Find where the given text appears and provide that cell's center as [X, Y] coordinate. 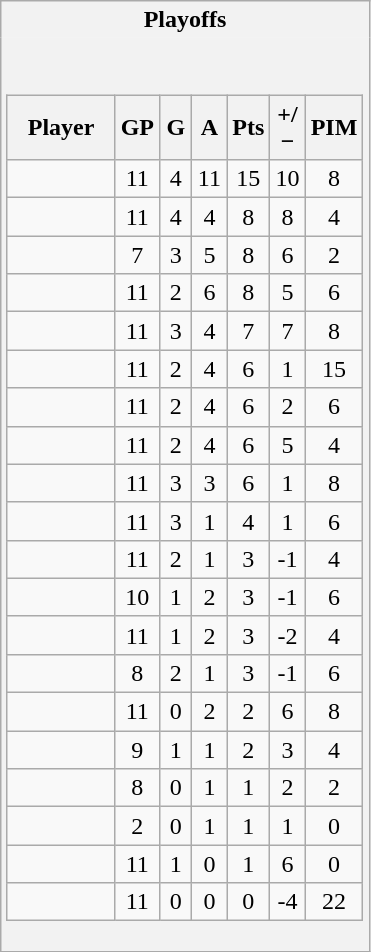
Pts [248, 128]
22 [334, 902]
GP [137, 128]
Playoffs [185, 20]
G [175, 128]
+/− [288, 128]
-4 [288, 902]
A [210, 128]
9 [137, 750]
Player [61, 128]
-2 [288, 635]
PIM [334, 128]
